Capture the cell that displays the provided text and extract its (X, Y) central coordinate. 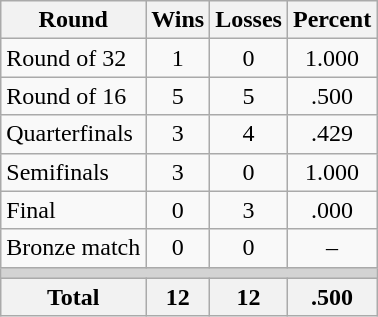
Total (74, 297)
Round of 16 (74, 96)
Round of 32 (74, 58)
Losses (249, 20)
.000 (332, 210)
Percent (332, 20)
Round (74, 20)
.429 (332, 134)
1 (178, 58)
Quarterfinals (74, 134)
– (332, 248)
Final (74, 210)
4 (249, 134)
Semifinals (74, 172)
Wins (178, 20)
Bronze match (74, 248)
